Search for the cell housing the specified text and yield its (x, y) center coordinate. 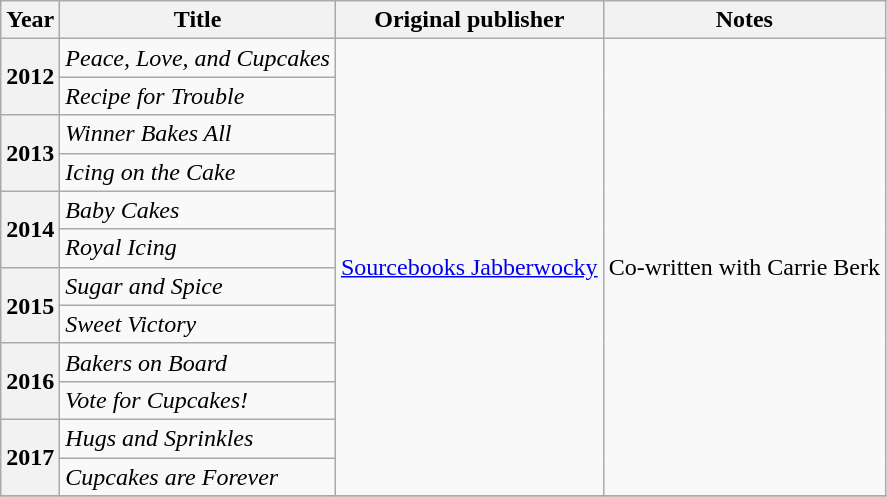
2015 (30, 305)
Co-written with Carrie Berk (744, 268)
Baby Cakes (198, 210)
Peace, Love, and Cupcakes (198, 58)
Sourcebooks Jabberwocky (469, 268)
2017 (30, 457)
Bakers on Board (198, 362)
Winner Bakes All (198, 134)
Icing on the Cake (198, 172)
2012 (30, 77)
Title (198, 20)
Notes (744, 20)
Royal Icing (198, 248)
2016 (30, 381)
2013 (30, 153)
Vote for Cupcakes! (198, 400)
2014 (30, 229)
Sweet Victory (198, 324)
Recipe for Trouble (198, 96)
Sugar and Spice (198, 286)
Cupcakes are Forever (198, 477)
Original publisher (469, 20)
Year (30, 20)
Hugs and Sprinkles (198, 438)
